Determine the (X, Y) coordinate at the center of the cell enclosing the given text.  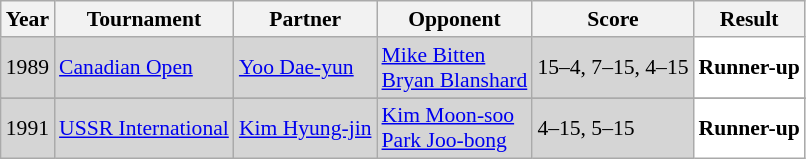
15–4, 7–15, 4–15 (612, 68)
Partner (306, 19)
Yoo Dae-yun (306, 68)
Tournament (144, 19)
Result (750, 19)
Score (612, 19)
Year (28, 19)
4–15, 5–15 (612, 128)
USSR International (144, 128)
Kim Hyung-jin (306, 128)
Kim Moon-soo Park Joo-bong (454, 128)
Canadian Open (144, 68)
Opponent (454, 19)
1991 (28, 128)
Mike Bitten Bryan Blanshard (454, 68)
1989 (28, 68)
